Search for the cell housing the specified text and yield its (x, y) center coordinate. 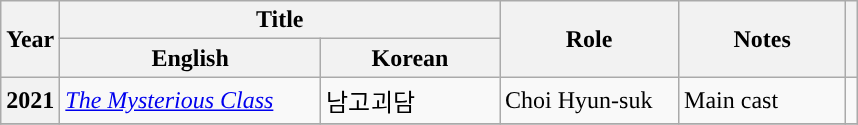
Main cast (762, 100)
남고괴담 (410, 100)
Role (590, 39)
Title (280, 20)
The Mysterious Class (190, 100)
Choi Hyun-suk (590, 100)
2021 (30, 100)
Year (30, 39)
English (190, 58)
Notes (762, 39)
Korean (410, 58)
